Locate the cell with the specified text and output its [x, y] center coordinate. 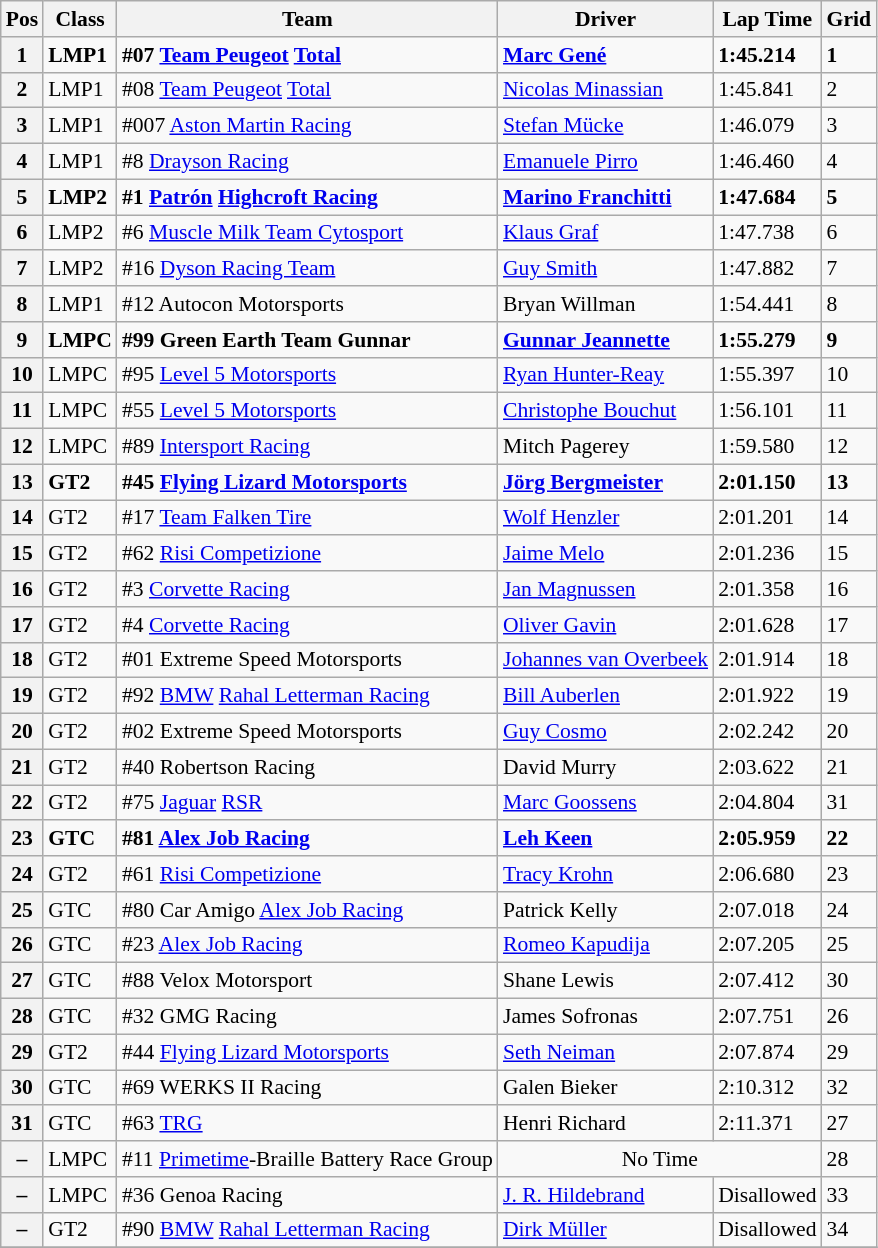
2:11.371 [767, 1124]
2:07.205 [767, 945]
David Murry [606, 767]
#8 Drayson Racing [308, 162]
2:02.242 [767, 732]
Patrick Kelly [606, 910]
Wolf Henzler [606, 518]
2:01.358 [767, 589]
#32 GMG Racing [308, 1017]
Johannes van Overbeek [606, 660]
Class [80, 19]
Bryan Willman [606, 304]
2:01.628 [767, 625]
Jörg Bergmeister [606, 482]
1:47.738 [767, 233]
1:56.101 [767, 411]
#16 Dyson Racing Team [308, 269]
1:55.279 [767, 340]
Marc Goossens [606, 803]
1:45.214 [767, 55]
Pos [22, 19]
1:46.079 [767, 126]
Driver [606, 19]
#01 Extreme Speed Motorsports [308, 660]
#92 BMW Rahal Letterman Racing [308, 696]
#55 Level 5 Motorsports [308, 411]
Guy Cosmo [606, 732]
2:04.804 [767, 803]
#45 Flying Lizard Motorsports [308, 482]
2:01.150 [767, 482]
1:54.441 [767, 304]
#61 Risi Competizione [308, 874]
1:45.841 [767, 90]
#80 Car Amigo Alex Job Racing [308, 910]
2:01.922 [767, 696]
Mitch Pagerey [606, 447]
2:07.874 [767, 1052]
2:01.914 [767, 660]
1:46.460 [767, 162]
Jaime Melo [606, 554]
2:01.236 [767, 554]
Jan Magnussen [606, 589]
Team [308, 19]
James Sofronas [606, 1017]
#63 TRG [308, 1124]
Ryan Hunter-Reay [606, 375]
#90 BMW Rahal Letterman Racing [308, 1230]
Marino Franchitti [606, 197]
#44 Flying Lizard Motorsports [308, 1052]
#89 Intersport Racing [308, 447]
#11 Primetime-Braille Battery Race Group [308, 1159]
Christophe Bouchut [606, 411]
2:03.622 [767, 767]
32 [850, 1088]
J. R. Hildebrand [606, 1195]
Klaus Graf [606, 233]
Dirk Müller [606, 1230]
Shane Lewis [606, 981]
1:47.684 [767, 197]
Galen Bieker [606, 1088]
#07 Team Peugeot Total [308, 55]
#3 Corvette Racing [308, 589]
#75 Jaguar RSR [308, 803]
#23 Alex Job Racing [308, 945]
2:07.412 [767, 981]
Marc Gené [606, 55]
Stefan Mücke [606, 126]
Leh Keen [606, 839]
#6 Muscle Milk Team Cytosport [308, 233]
Seth Neiman [606, 1052]
#12 Autocon Motorsports [308, 304]
Lap Time [767, 19]
Guy Smith [606, 269]
#08 Team Peugeot Total [308, 90]
2:10.312 [767, 1088]
#88 Velox Motorsport [308, 981]
2:07.018 [767, 910]
#40 Robertson Racing [308, 767]
#4 Corvette Racing [308, 625]
Nicolas Minassian [606, 90]
#17 Team Falken Tire [308, 518]
Bill Auberlen [606, 696]
No Time [660, 1159]
#99 Green Earth Team Gunnar [308, 340]
2:07.751 [767, 1017]
2:01.201 [767, 518]
1:55.397 [767, 375]
#1 Patrón Highcroft Racing [308, 197]
Tracy Krohn [606, 874]
34 [850, 1230]
Grid [850, 19]
1:47.882 [767, 269]
Gunnar Jeannette [606, 340]
Romeo Kapudija [606, 945]
2:05.959 [767, 839]
2:06.680 [767, 874]
#36 Genoa Racing [308, 1195]
#95 Level 5 Motorsports [308, 375]
#02 Extreme Speed Motorsports [308, 732]
#69 WERKS II Racing [308, 1088]
Henri Richard [606, 1124]
Oliver Gavin [606, 625]
#007 Aston Martin Racing [308, 126]
1:59.580 [767, 447]
Emanuele Pirro [606, 162]
33 [850, 1195]
#62 Risi Competizione [308, 554]
#81 Alex Job Racing [308, 839]
